Pinpoint the cell where the given text exists, returning its (x, y) midpoint coordinate. 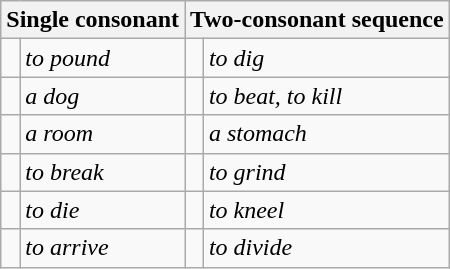
a dog (102, 96)
to pound (102, 58)
a room (102, 134)
Single consonant (93, 20)
to grind (326, 172)
a stomach (326, 134)
to divide (326, 248)
to dig (326, 58)
Two-consonant sequence (318, 20)
to arrive (102, 248)
to beat, to kill (326, 96)
to kneel (326, 210)
to die (102, 210)
to break (102, 172)
